Return [x, y] of the center of cell containing provided text 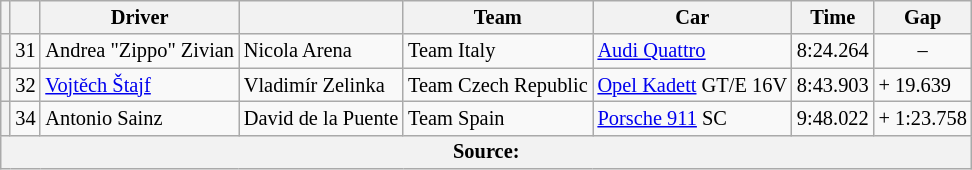
+ 1:23.758 [923, 118]
David de la Puente [321, 118]
Audi Quattro [692, 51]
Vojtěch Štajf [139, 85]
Andrea "Zippo" Zivian [139, 51]
Team Spain [498, 118]
Antonio Sainz [139, 118]
Team [498, 17]
– [923, 51]
34 [25, 118]
Porsche 911 SC [692, 118]
Gap [923, 17]
+ 19.639 [923, 85]
8:24.264 [833, 51]
Opel Kadett GT/E 16V [692, 85]
32 [25, 85]
8:43.903 [833, 85]
Driver [139, 17]
9:48.022 [833, 118]
Time [833, 17]
Vladimír Zelinka [321, 85]
Car [692, 17]
Nicola Arena [321, 51]
Team Czech Republic [498, 85]
Source: [486, 152]
31 [25, 51]
Team Italy [498, 51]
